Pinpoint the cell where the given text exists, returning its (X, Y) midpoint coordinate. 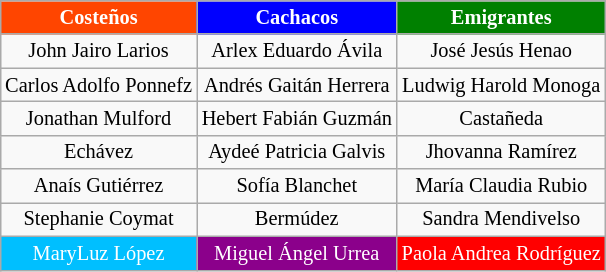
Arlex Eduardo Ávila (297, 51)
Carlos Adolfo Ponnefz (98, 85)
Ludwig Harold Monoga (502, 85)
MaryLuz López (98, 253)
Jhovanna Ramírez (502, 152)
Sofía Blanchet (297, 186)
María Claudia Rubio (502, 186)
Jonathan Mulford (98, 118)
Echávez (98, 152)
Aydeé Patricia Galvis (297, 152)
Costeños (98, 17)
Paola Andrea Rodríguez (502, 253)
Cachacos (297, 17)
Sandra Mendivelso (502, 219)
Anaís Gutiérrez (98, 186)
Hebert Fabián Guzmán (297, 118)
Bermúdez (297, 219)
Emigrantes (502, 17)
John Jairo Larios (98, 51)
Castañeda (502, 118)
Miguel Ángel Urrea (297, 253)
Stephanie Coymat (98, 219)
José Jesús Henao (502, 51)
Andrés Gaitán Herrera (297, 85)
